Determine the [x, y] coordinate at the center of the cell enclosing the given text.  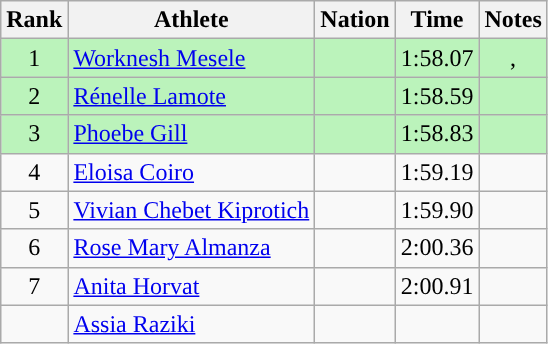
Eloisa Coiro [192, 172]
1:58.07 [437, 58]
Nation [355, 20]
6 [34, 248]
1:59.19 [437, 172]
1 [34, 58]
1:58.59 [437, 96]
Assia Raziki [192, 324]
5 [34, 210]
3 [34, 134]
Time [437, 20]
1:58.83 [437, 134]
2 [34, 96]
Notes [513, 20]
Anita Horvat [192, 286]
Rénelle Lamote [192, 96]
1:59.90 [437, 210]
2:00.91 [437, 286]
4 [34, 172]
Worknesh Mesele [192, 58]
Athlete [192, 20]
2:00.36 [437, 248]
, [513, 58]
Rose Mary Almanza [192, 248]
7 [34, 286]
Vivian Chebet Kiprotich [192, 210]
Rank [34, 20]
Phoebe Gill [192, 134]
